Return the (x, y) coordinate for the center point of the cell that contains the specified text.  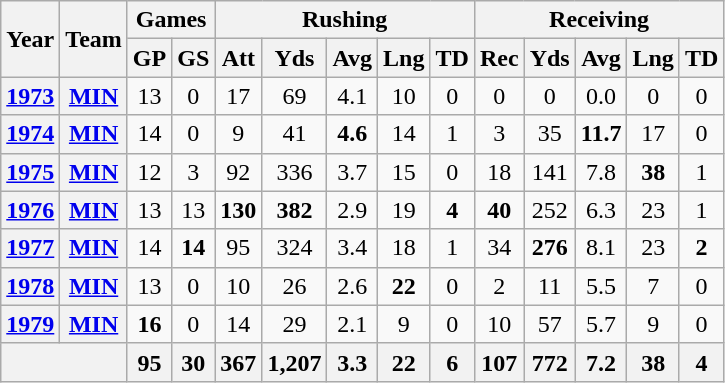
15 (404, 172)
6 (452, 362)
1977 (30, 248)
Games (170, 20)
130 (238, 210)
107 (499, 362)
4.1 (352, 96)
1974 (30, 134)
1973 (30, 96)
3.3 (352, 362)
3.4 (352, 248)
Receiving (598, 20)
19 (404, 210)
Team (94, 39)
141 (550, 172)
11.7 (601, 134)
2.9 (352, 210)
336 (294, 172)
324 (294, 248)
GP (149, 58)
5.7 (601, 324)
3.7 (352, 172)
26 (294, 286)
11 (550, 286)
12 (149, 172)
40 (499, 210)
1,207 (294, 362)
Rushing (345, 20)
7 (653, 286)
16 (149, 324)
Rec (499, 58)
252 (550, 210)
6.3 (601, 210)
Att (238, 58)
41 (294, 134)
7.2 (601, 362)
276 (550, 248)
382 (294, 210)
34 (499, 248)
57 (550, 324)
0.0 (601, 96)
1978 (30, 286)
1975 (30, 172)
2.6 (352, 286)
1976 (30, 210)
Year (30, 39)
7.8 (601, 172)
30 (194, 362)
35 (550, 134)
8.1 (601, 248)
29 (294, 324)
GS (194, 58)
367 (238, 362)
5.5 (601, 286)
92 (238, 172)
1979 (30, 324)
2.1 (352, 324)
4.6 (352, 134)
772 (550, 362)
69 (294, 96)
